Extract the [x, y] coordinate from the center of the cell holding the provided text.  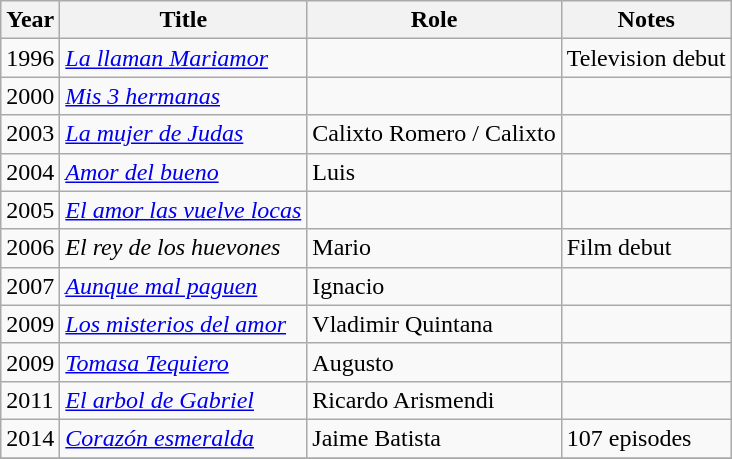
Los misterios del amor [184, 324]
Ricardo Arismendi [434, 400]
Ignacio [434, 286]
2014 [30, 438]
Mario [434, 248]
Jaime Batista [434, 438]
Television debut [646, 58]
Title [184, 20]
2006 [30, 248]
Augusto [434, 362]
Corazón esmeralda [184, 438]
2005 [30, 210]
107 episodes [646, 438]
El amor las vuelve locas [184, 210]
2007 [30, 286]
Aunque mal paguen [184, 286]
Mis 3 hermanas [184, 96]
Notes [646, 20]
Tomasa Tequiero [184, 362]
2003 [30, 134]
La llaman Mariamor [184, 58]
Calixto Romero / Calixto [434, 134]
El rey de los huevones [184, 248]
La mujer de Judas [184, 134]
Film debut [646, 248]
2011 [30, 400]
El arbol de Gabriel [184, 400]
Year [30, 20]
2004 [30, 172]
Amor del bueno [184, 172]
1996 [30, 58]
Role [434, 20]
2000 [30, 96]
Vladimir Quintana [434, 324]
Luis [434, 172]
